Search for the cell housing the specified text and yield its [x, y] center coordinate. 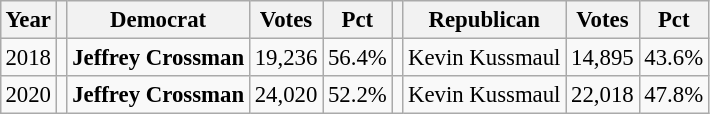
22,018 [602, 95]
Democrat [158, 20]
14,895 [602, 57]
56.4% [358, 57]
19,236 [286, 57]
2020 [28, 95]
2018 [28, 57]
43.6% [674, 57]
47.8% [674, 95]
52.2% [358, 95]
Year [28, 20]
24,020 [286, 95]
Republican [484, 20]
